From the cell containing the given text, extract its center point as (x, y) coordinate. 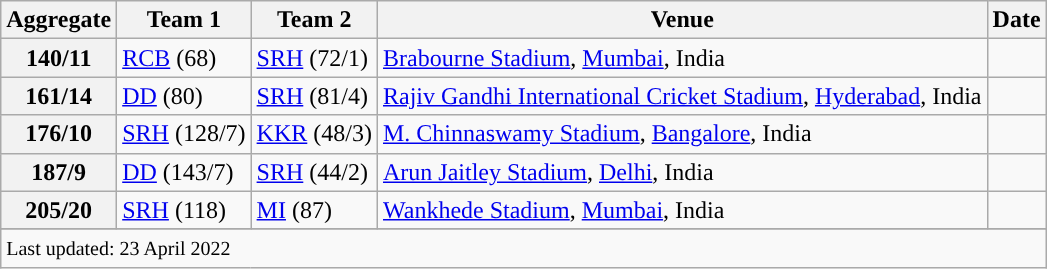
176/10 (59, 134)
Date (1016, 20)
Arun Jaitley Stadium, Delhi, India (682, 172)
DD (143/7) (184, 172)
Team 1 (184, 20)
KKR (48/3) (314, 134)
SRH (72/1) (314, 58)
SRH (128/7) (184, 134)
205/20 (59, 210)
Brabourne Stadium, Mumbai, India (682, 58)
Rajiv Gandhi International Cricket Stadium, Hyderabad, India (682, 96)
RCB (68) (184, 58)
SRH (44/2) (314, 172)
SRH (81/4) (314, 96)
SRH (118) (184, 210)
140/11 (59, 58)
Team 2 (314, 20)
161/14 (59, 96)
Last updated: 23 April 2022 (524, 248)
Aggregate (59, 20)
Venue (682, 20)
Wankhede Stadium, Mumbai, India (682, 210)
M. Chinnaswamy Stadium, Bangalore, India (682, 134)
DD (80) (184, 96)
MI (87) (314, 210)
187/9 (59, 172)
